Return the [x, y] coordinate for the center point of the cell that contains the specified text.  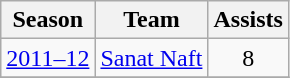
Season [48, 20]
8 [248, 58]
Sanat Naft [152, 58]
Assists [248, 20]
2011–12 [48, 58]
Team [152, 20]
